Capture the cell that displays the provided text and extract its (x, y) central coordinate. 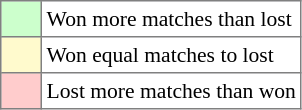
Won more matches than lost (171, 19)
Lost more matches than won (171, 91)
Won equal matches to lost (171, 55)
